Return [x, y] of the center of cell containing provided text 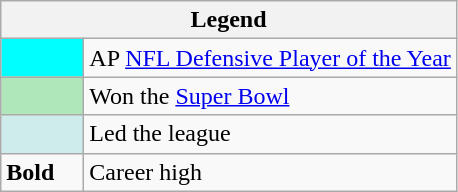
Legend [229, 20]
Led the league [270, 134]
Bold [42, 172]
AP NFL Defensive Player of the Year [270, 58]
Career high [270, 172]
Won the Super Bowl [270, 96]
